Search for the cell housing the specified text and yield its (X, Y) center coordinate. 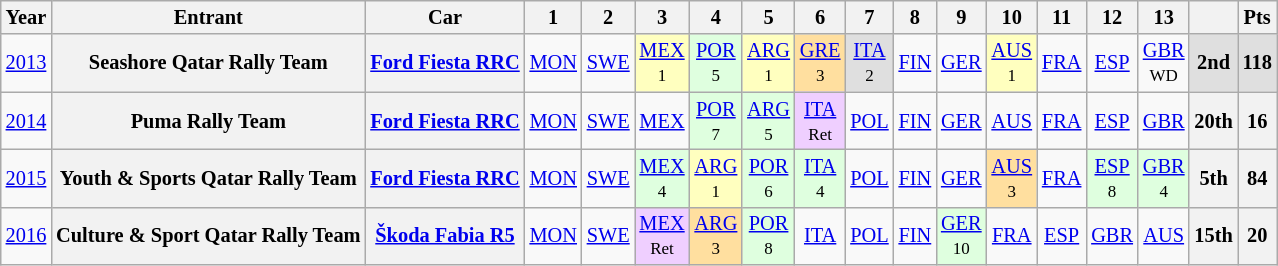
GBR4 (1164, 178)
MEX1 (662, 63)
20th (1213, 121)
AUS1 (1012, 63)
POR6 (768, 178)
POR7 (716, 121)
ESP8 (1112, 178)
Entrant (208, 17)
GER10 (961, 236)
4 (716, 17)
20 (1258, 236)
MEXRet (662, 236)
Puma Rally Team (208, 121)
1 (554, 17)
MEX4 (662, 178)
6 (820, 17)
11 (1062, 17)
118 (1258, 63)
7 (869, 17)
ITA (820, 236)
12 (1112, 17)
2014 (26, 121)
5th (1213, 178)
POR8 (768, 236)
9 (961, 17)
Car (444, 17)
2016 (26, 236)
POR5 (716, 63)
3 (662, 17)
2015 (26, 178)
15th (1213, 236)
Youth & Sports Qatar Rally Team (208, 178)
2013 (26, 63)
ITA2 (869, 63)
MEX (662, 121)
GRE3 (820, 63)
GBRWD (1164, 63)
Culture & Sport Qatar Rally Team (208, 236)
16 (1258, 121)
10 (1012, 17)
AUS3 (1012, 178)
ITARet (820, 121)
ARG5 (768, 121)
5 (768, 17)
84 (1258, 178)
Pts (1258, 17)
2nd (1213, 63)
Year (26, 17)
ITA4 (820, 178)
Seashore Qatar Rally Team (208, 63)
8 (916, 17)
ARG3 (716, 236)
2 (608, 17)
Škoda Fabia R5 (444, 236)
13 (1164, 17)
